Extract the (X, Y) coordinate from the center of the cell holding the provided text.  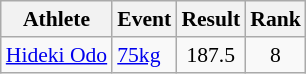
Event (144, 19)
75kg (144, 55)
Athlete (56, 19)
Rank (276, 19)
Hideki Odo (56, 55)
8 (276, 55)
Result (210, 19)
187.5 (210, 55)
